For the text-containing cell, return its midpoint in [X, Y] coordinate format. 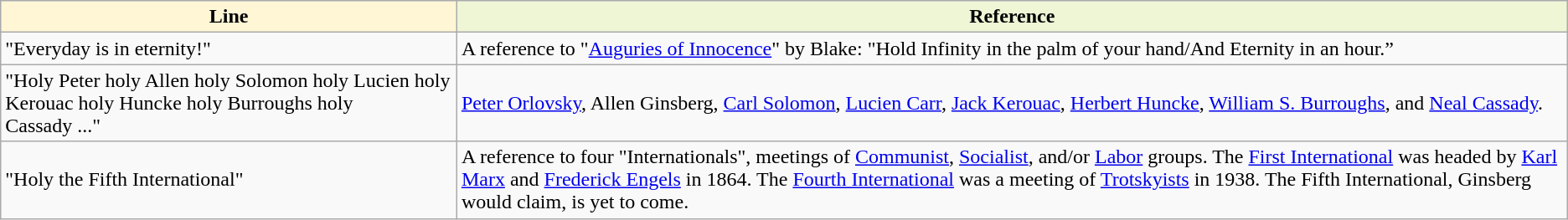
Line [230, 17]
"Holy the Fifth International" [230, 180]
"Everyday is in eternity!" [230, 49]
Reference [1012, 17]
Peter Orlovsky, Allen Ginsberg, Carl Solomon, Lucien Carr, Jack Kerouac, Herbert Huncke, William S. Burroughs, and Neal Cassady. [1012, 103]
"Holy Peter holy Allen holy Solomon holy Lucien holy Kerouac holy Huncke holy Burroughs holy Cassady ..." [230, 103]
A reference to "Auguries of Innocence" by Blake: "Hold Infinity in the palm of your hand/And Eternity in an hour.” [1012, 49]
